Return [x, y] of the center of cell containing provided text 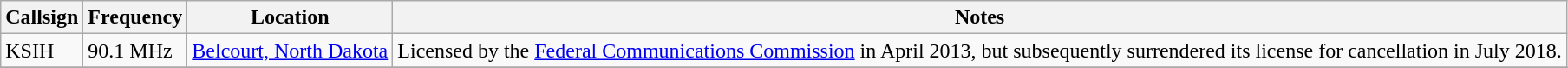
Notes [980, 17]
Belcourt, North Dakota [290, 51]
Frequency [135, 17]
Licensed by the Federal Communications Commission in April 2013, but subsequently surrendered its license for cancellation in July 2018. [980, 51]
Callsign [42, 17]
Location [290, 17]
90.1 MHz [135, 51]
KSIH [42, 51]
